Provide the (X, Y) coordinate of the cell's center where the given text is located.  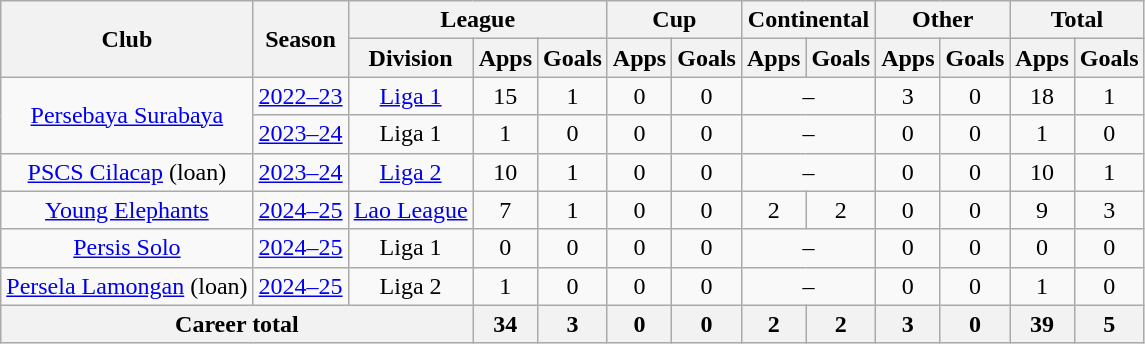
34 (505, 324)
Other (943, 20)
Persebaya Surabaya (127, 115)
18 (1042, 96)
Continental (808, 20)
39 (1042, 324)
Club (127, 39)
Young Elephants (127, 210)
Total (1077, 20)
PSCS Cilacap (loan) (127, 172)
15 (505, 96)
7 (505, 210)
5 (1109, 324)
Division (410, 58)
Cup (674, 20)
League (478, 20)
2022–23 (300, 96)
Lao League (410, 210)
Persela Lamongan (loan) (127, 286)
Career total (237, 324)
Season (300, 39)
Persis Solo (127, 248)
9 (1042, 210)
